Pinpoint the cell where the given text exists, returning its (X, Y) midpoint coordinate. 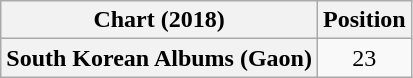
South Korean Albums (Gaon) (160, 58)
23 (364, 58)
Chart (2018) (160, 20)
Position (364, 20)
